Identify which cell holds the provided text, then report its (x, y) central coordinate. 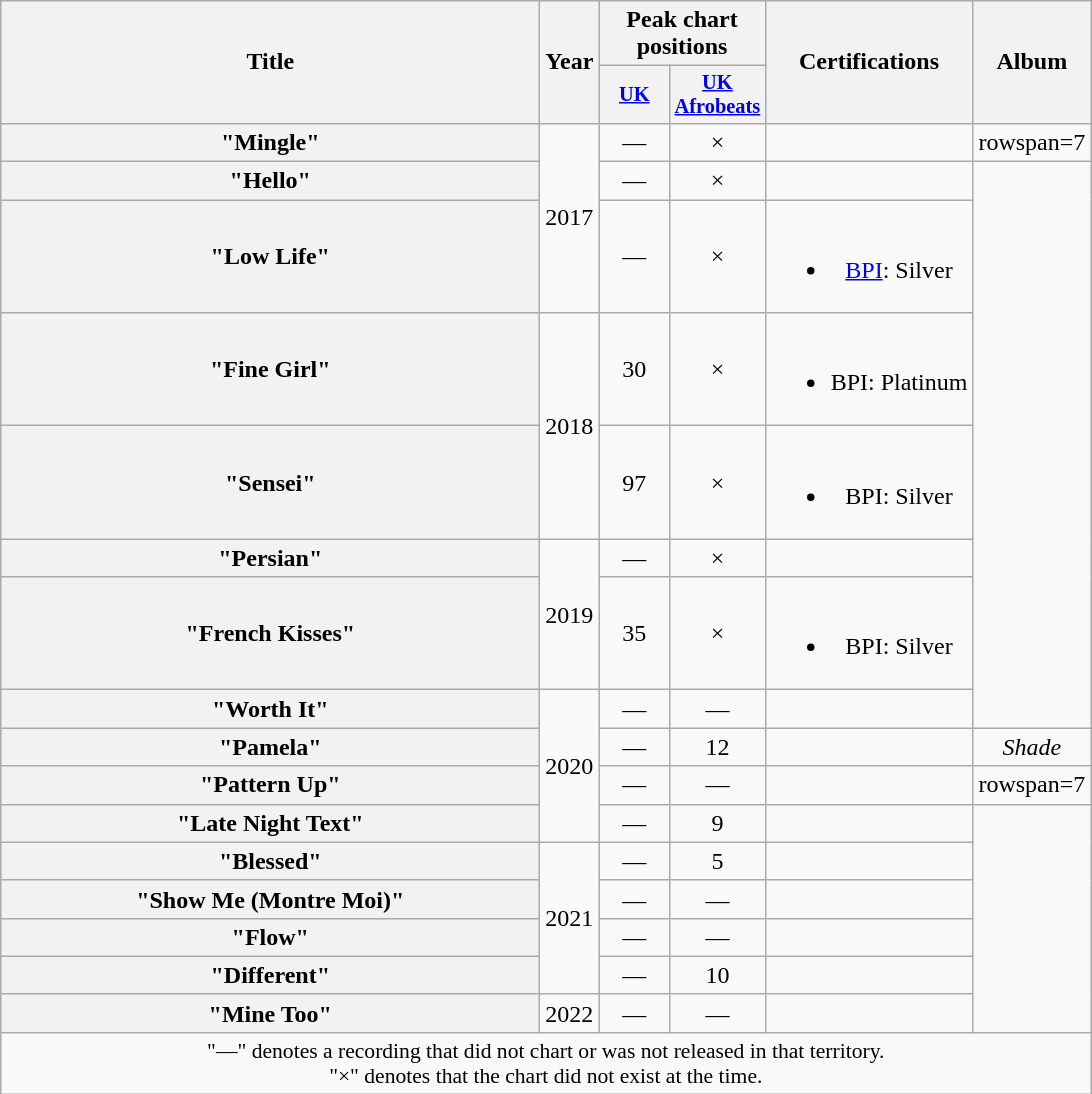
35 (634, 634)
"Low Life" (270, 256)
Album (1032, 62)
97 (634, 482)
Title (270, 62)
Certifications (869, 62)
"—" denotes a recording that did not chart or was not released in that territory."×" denotes that the chart did not exist at the time. (546, 1062)
"Late Night Text" (270, 823)
"Different" (270, 975)
UK (634, 95)
"Show Me (Montre Moi)" (270, 899)
"Blessed" (270, 861)
"Flow" (270, 937)
Peak chart positions (682, 34)
"Sensei" (270, 482)
"Mine Too" (270, 1013)
10 (718, 975)
2018 (570, 426)
Year (570, 62)
"Mingle" (270, 142)
2021 (570, 918)
2020 (570, 766)
2019 (570, 614)
"Pattern Up" (270, 785)
9 (718, 823)
"Persian" (270, 558)
"French Kisses" (270, 634)
2022 (570, 1013)
"Hello" (270, 181)
"Fine Girl" (270, 370)
2017 (570, 218)
UKAfrobeats (718, 95)
12 (718, 747)
30 (634, 370)
Shade (1032, 747)
5 (718, 861)
"Worth It" (270, 709)
BPI: Platinum (869, 370)
"Pamela" (270, 747)
